Locate the cell with the specified text and output its [x, y] center coordinate. 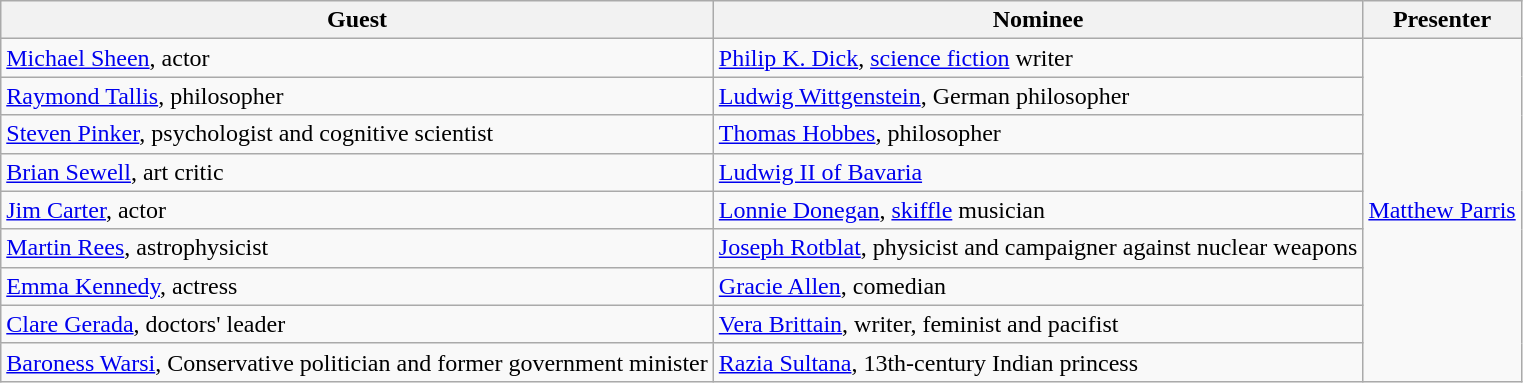
Baroness Warsi, Conservative politician and former government minister [358, 362]
Razia Sultana, 13th-century Indian princess [1038, 362]
Emma Kennedy, actress [358, 286]
Jim Carter, actor [358, 210]
Vera Brittain, writer, feminist and pacifist [1038, 324]
Joseph Rotblat, physicist and campaigner against nuclear weapons [1038, 248]
Ludwig Wittgenstein, German philosopher [1038, 96]
Nominee [1038, 20]
Ludwig II of Bavaria [1038, 172]
Guest [358, 20]
Clare Gerada, doctors' leader [358, 324]
Gracie Allen, comedian [1038, 286]
Steven Pinker, psychologist and cognitive scientist [358, 134]
Brian Sewell, art critic [358, 172]
Raymond Tallis, philosopher [358, 96]
Lonnie Donegan, skiffle musician [1038, 210]
Philip K. Dick, science fiction writer [1038, 58]
Michael Sheen, actor [358, 58]
Matthew Parris [1442, 210]
Thomas Hobbes, philosopher [1038, 134]
Presenter [1442, 20]
Martin Rees, astrophysicist [358, 248]
